From the cell containing the given text, extract its center point as [x, y] coordinate. 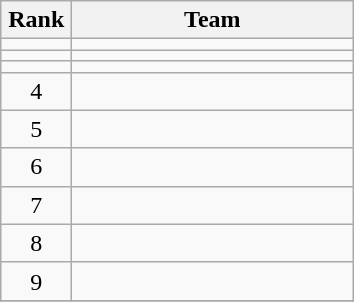
7 [36, 205]
6 [36, 167]
4 [36, 91]
8 [36, 243]
Rank [36, 20]
5 [36, 129]
Team [212, 20]
9 [36, 281]
